Capture the cell that displays the provided text and extract its [X, Y] central coordinate. 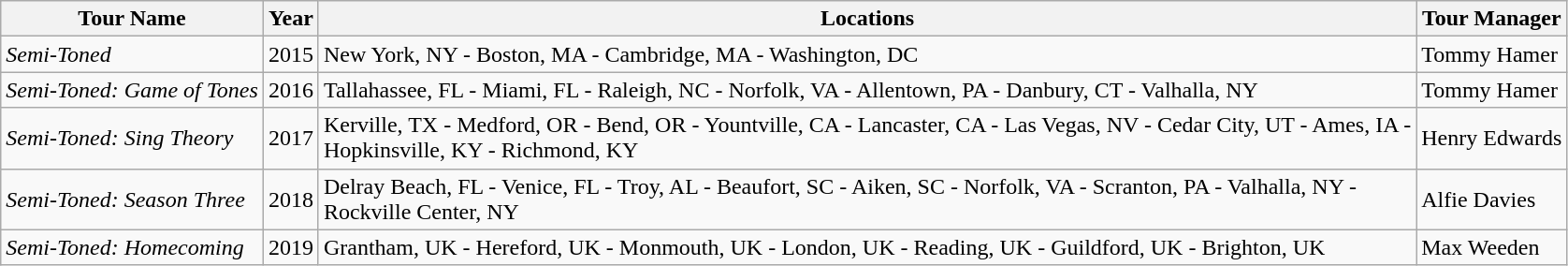
Semi-Toned: Sing Theory [133, 139]
2019 [290, 247]
2017 [290, 139]
2016 [290, 90]
Henry Edwards [1491, 139]
Grantham, UK - Hereford, UK - Monmouth, UK - London, UK - Reading, UK - Guildford, UK - Brighton, UK [866, 247]
Tour Name [133, 19]
Max Weeden [1491, 247]
Tour Manager [1491, 19]
2015 [290, 54]
Semi-Toned [133, 54]
Alfie Davies [1491, 199]
Kerville, TX - Medford, OR - Bend, OR - Yountville, CA - Lancaster, CA - Las Vegas, NV - Cedar City, UT - Ames, IA -Hopkinsville, KY - Richmond, KY [866, 139]
Semi-Toned: Game of Tones [133, 90]
2018 [290, 199]
Locations [866, 19]
New York, NY - Boston, MA - Cambridge, MA - Washington, DC [866, 54]
Semi-Toned: Homecoming [133, 247]
Semi-Toned: Season Three [133, 199]
Year [290, 19]
Delray Beach, FL - Venice, FL - Troy, AL - Beaufort, SC - Aiken, SC - Norfolk, VA - Scranton, PA - Valhalla, NY -Rockville Center, NY [866, 199]
Tallahassee, FL - Miami, FL - Raleigh, NC - Norfolk, VA - Allentown, PA - Danbury, CT - Valhalla, NY [866, 90]
